Locate the cell with the specified text and output its [x, y] center coordinate. 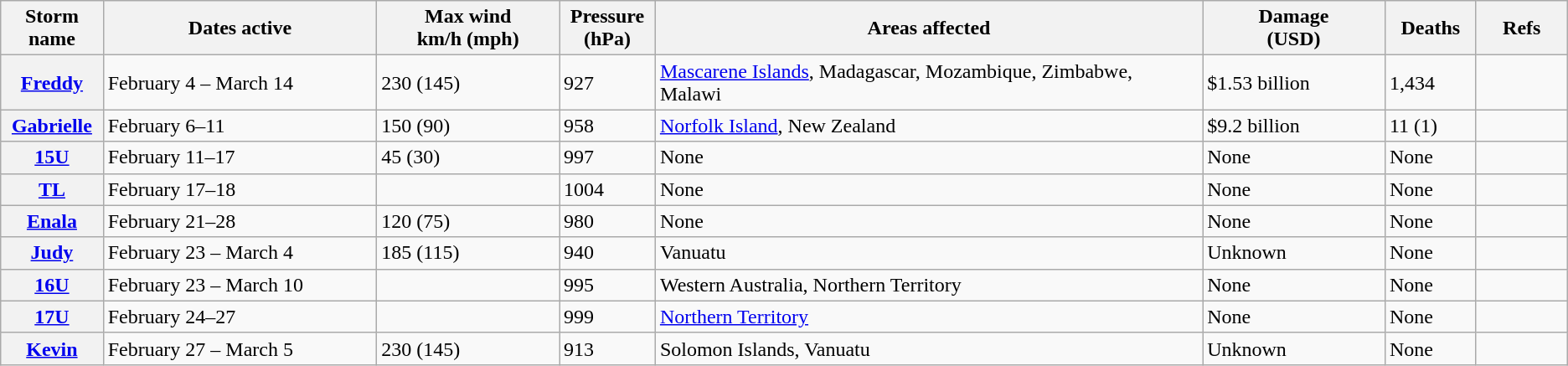
940 [608, 253]
Max windkm/h (mph) [468, 28]
Freddy [52, 82]
120 (75) [468, 221]
February 23 – March 4 [240, 253]
997 [608, 157]
Vanuatu [928, 253]
February 23 – March 10 [240, 285]
$1.53 billion [1294, 82]
Judy [52, 253]
Deaths [1431, 28]
1004 [608, 189]
Kevin [52, 348]
Gabrielle [52, 126]
Storm name [52, 28]
11 (1) [1431, 126]
Solomon Islands, Vanuatu [928, 348]
999 [608, 317]
February 21–28 [240, 221]
Refs [1521, 28]
Western Australia, Northern Territory [928, 285]
913 [608, 348]
185 (115) [468, 253]
150 (90) [468, 126]
February 24–27 [240, 317]
February 4 – March 14 [240, 82]
February 6–11 [240, 126]
February 17–18 [240, 189]
16U [52, 285]
Dates active [240, 28]
15U [52, 157]
February 27 – March 5 [240, 348]
980 [608, 221]
Damage(USD) [1294, 28]
Areas affected [928, 28]
995 [608, 285]
February 11–17 [240, 157]
TL [52, 189]
Mascarene Islands, Madagascar, Mozambique, Zimbabwe, Malawi [928, 82]
45 (30) [468, 157]
Northern Territory [928, 317]
Pressure(hPa) [608, 28]
17U [52, 317]
958 [608, 126]
Enala [52, 221]
927 [608, 82]
1,434 [1431, 82]
$9.2 billion [1294, 126]
Norfolk Island, New Zealand [928, 126]
